Pinpoint the cell where the given text exists, returning its (x, y) midpoint coordinate. 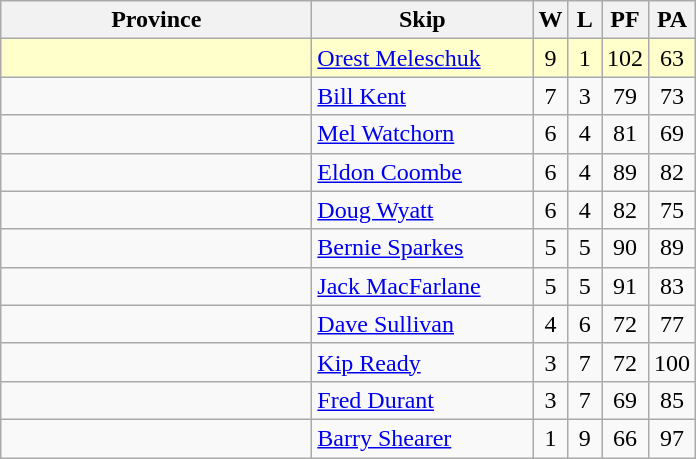
Kip Ready (422, 362)
Province (156, 20)
Fred Durant (422, 400)
77 (672, 324)
79 (626, 96)
Dave Sullivan (422, 324)
W (550, 20)
63 (672, 58)
75 (672, 210)
91 (626, 286)
Jack MacFarlane (422, 286)
Orest Meleschuk (422, 58)
PA (672, 20)
L (585, 20)
100 (672, 362)
PF (626, 20)
66 (626, 438)
73 (672, 96)
Doug Wyatt (422, 210)
Mel Watchorn (422, 134)
Bernie Sparkes (422, 248)
85 (672, 400)
81 (626, 134)
Skip (422, 20)
Bill Kent (422, 96)
Eldon Coombe (422, 172)
Barry Shearer (422, 438)
97 (672, 438)
83 (672, 286)
90 (626, 248)
102 (626, 58)
